From the cell containing the given text, extract its center point as [x, y] coordinate. 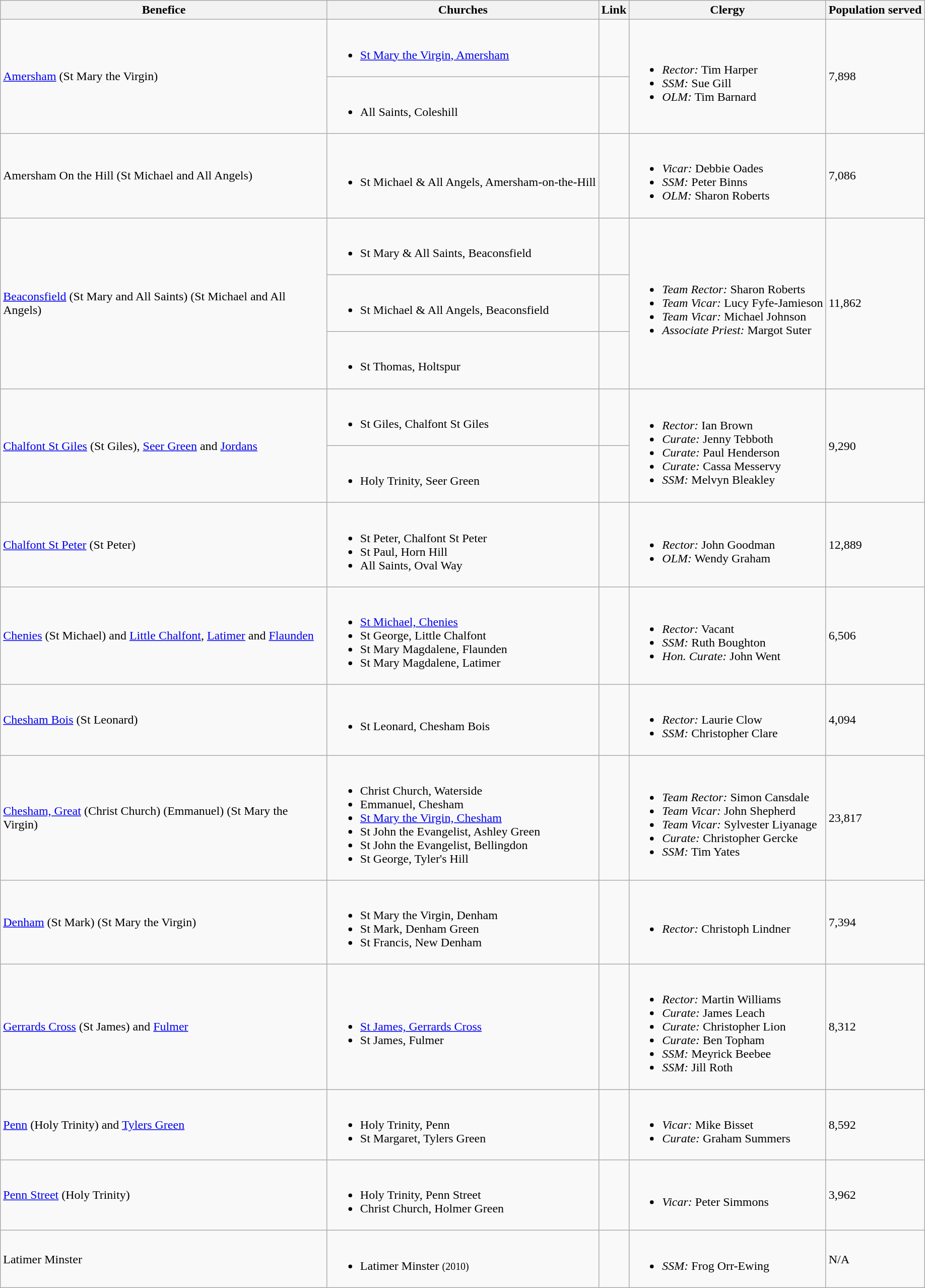
8,592 [875, 1125]
Holy Trinity, Penn StreetChrist Church, Holmer Green [462, 1195]
8,312 [875, 1027]
All Saints, Coleshill [462, 105]
Rector: Christoph Lindner [728, 922]
St Mary the Virgin, DenhamSt Mark, Denham GreenSt Francis, New Denham [462, 922]
St Giles, Chalfont St Giles [462, 417]
St James, Gerrards CrossSt James, Fulmer [462, 1027]
St Mary & All Saints, Beaconsfield [462, 246]
Rector: Ian BrownCurate: Jenny TebbothCurate: Paul HendersonCurate: Cassa MesservySSM: Melvyn Bleakley [728, 445]
Vicar: Debbie OadesSSM: Peter BinnsOLM: Sharon Roberts [728, 175]
St Peter, Chalfont St PeterSt Paul, Horn HillAll Saints, Oval Way [462, 544]
Chesham Bois (St Leonard) [164, 720]
7,898 [875, 77]
Vicar: Peter Simmons [728, 1195]
Amersham (St Mary the Virgin) [164, 77]
Latimer Minster (2010) [462, 1259]
Churches [462, 10]
Chalfont St Peter (St Peter) [164, 544]
6,506 [875, 635]
3,962 [875, 1195]
Gerrards Cross (St James) and Fulmer [164, 1027]
4,094 [875, 720]
Rector: VacantSSM: Ruth BoughtonHon. Curate: John Went [728, 635]
Denham (St Mark) (St Mary the Virgin) [164, 922]
7,086 [875, 175]
Rector: Tim HarperSSM: Sue GillOLM: Tim Barnard [728, 77]
Rector: Laurie ClowSSM: Christopher Clare [728, 720]
Beaconsfield (St Mary and All Saints) (St Michael and All Angels) [164, 303]
11,862 [875, 303]
Team Rector: Simon CansdaleTeam Vicar: John ShepherdTeam Vicar: Sylvester LiyanageCurate: Christopher GerckeSSM: Tim Yates [728, 817]
Rector: Martin WilliamsCurate: James LeachCurate: Christopher LionCurate: Ben TophamSSM: Meyrick BeebeeSSM: Jill Roth [728, 1027]
St Thomas, Holtspur [462, 360]
Chesham, Great (Christ Church) (Emmanuel) (St Mary the Virgin) [164, 817]
Latimer Minster [164, 1259]
Holy Trinity, Seer Green [462, 474]
St Michael, CheniesSt George, Little ChalfontSt Mary Magdalene, FlaundenSt Mary Magdalene, Latimer [462, 635]
9,290 [875, 445]
12,889 [875, 544]
St Mary the Virgin, Amersham [462, 48]
Chenies (St Michael) and Little Chalfont, Latimer and Flaunden [164, 635]
Amersham On the Hill (St Michael and All Angels) [164, 175]
Rector: John GoodmanOLM: Wendy Graham [728, 544]
Clergy [728, 10]
N/A [875, 1259]
Link [614, 10]
7,394 [875, 922]
St Leonard, Chesham Bois [462, 720]
Team Rector: Sharon RobertsTeam Vicar: Lucy Fyfe-JamiesonTeam Vicar: Michael JohnsonAssociate Priest: Margot Suter [728, 303]
St Michael & All Angels, Amersham-on-the-Hill [462, 175]
SSM: Frog Orr-Ewing [728, 1259]
Chalfont St Giles (St Giles), Seer Green and Jordans [164, 445]
23,817 [875, 817]
Penn Street (Holy Trinity) [164, 1195]
Holy Trinity, PennSt Margaret, Tylers Green [462, 1125]
Benefice [164, 10]
St Michael & All Angels, Beaconsfield [462, 303]
Population served [875, 10]
Penn (Holy Trinity) and Tylers Green [164, 1125]
Vicar: Mike BissetCurate: Graham Summers [728, 1125]
